Output the [X, Y] coordinate of the center of the cell containing the given text.  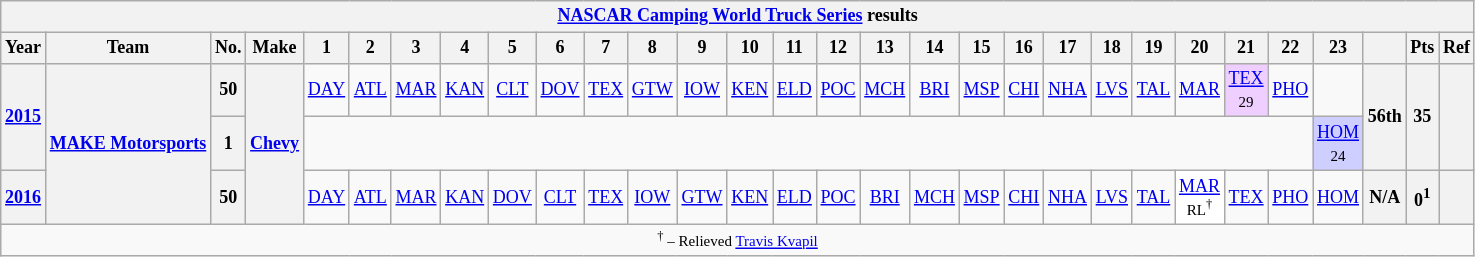
Make [275, 48]
NASCAR Camping World Truck Series results [738, 16]
HOM [1338, 197]
6 [560, 48]
01 [1422, 197]
2015 [24, 116]
5 [513, 48]
HOM24 [1338, 144]
11 [795, 48]
2016 [24, 197]
12 [838, 48]
3 [416, 48]
15 [982, 48]
Pts [1422, 48]
7 [606, 48]
† – Relieved Travis Kvapil [738, 241]
9 [702, 48]
No. [228, 48]
N/A [1384, 197]
2 [370, 48]
Team [128, 48]
8 [653, 48]
20 [1200, 48]
10 [750, 48]
14 [935, 48]
56th [1384, 116]
Ref [1457, 48]
13 [885, 48]
Year [24, 48]
35 [1422, 116]
18 [1112, 48]
TEX29 [1246, 90]
19 [1153, 48]
4 [465, 48]
22 [1290, 48]
21 [1246, 48]
MAKE Motorsports [128, 144]
Chevy [275, 144]
MARRL† [1200, 197]
23 [1338, 48]
17 [1068, 48]
16 [1024, 48]
